Pinpoint the cell where the given text exists, returning its (X, Y) midpoint coordinate. 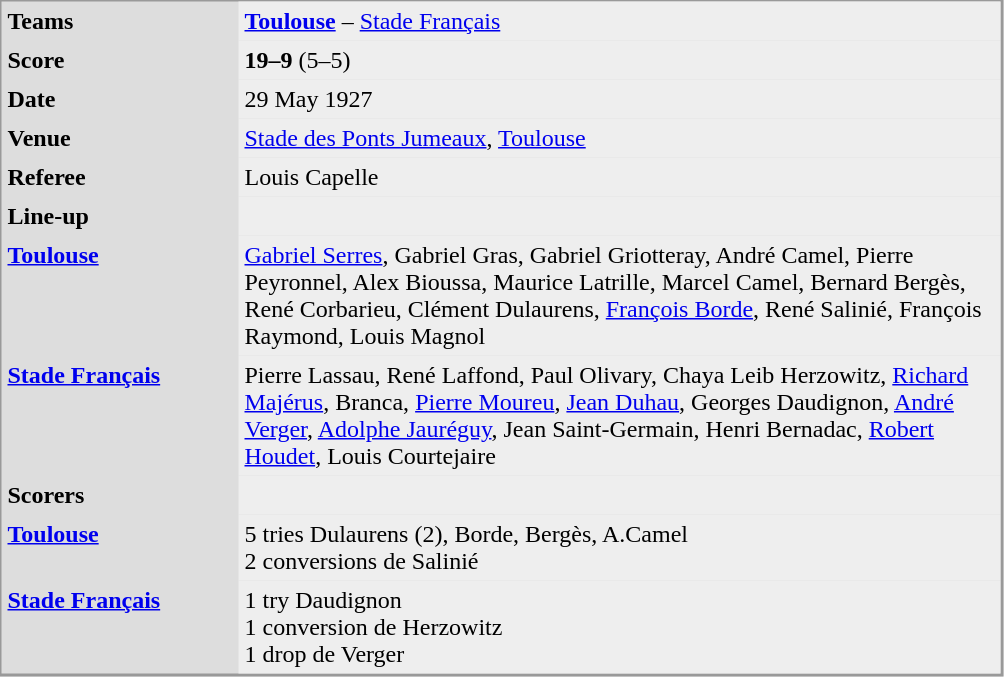
Teams (120, 22)
29 May 1927 (619, 100)
Stade des Ponts Jumeaux, Toulouse (619, 138)
Louis Capelle (619, 178)
5 tries Dulaurens (2), Borde, Bergès, A.Camel2 conversions de Salinié (619, 547)
Scorers (120, 496)
Toulouse – Stade Français (619, 22)
Score (120, 60)
Referee (120, 178)
19–9 (5–5) (619, 60)
Venue (120, 138)
1 try Daudignon1 conversion de Herzowitz1 drop de Verger (619, 626)
Date (120, 100)
Line-up (120, 216)
